From the cell containing the given text, extract its center point as (X, Y) coordinate. 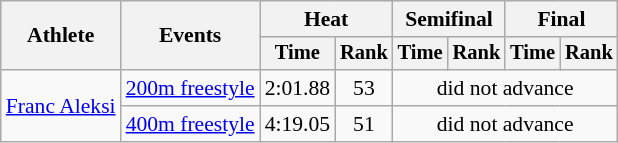
51 (364, 124)
400m freestyle (190, 124)
200m freestyle (190, 88)
53 (364, 88)
2:01.88 (298, 88)
Final (561, 19)
Athlete (61, 36)
Semifinal (449, 19)
Events (190, 36)
Heat (326, 19)
Franc Aleksi (61, 106)
4:19.05 (298, 124)
